Extract the [x, y] coordinate from the center of the cell holding the provided text.  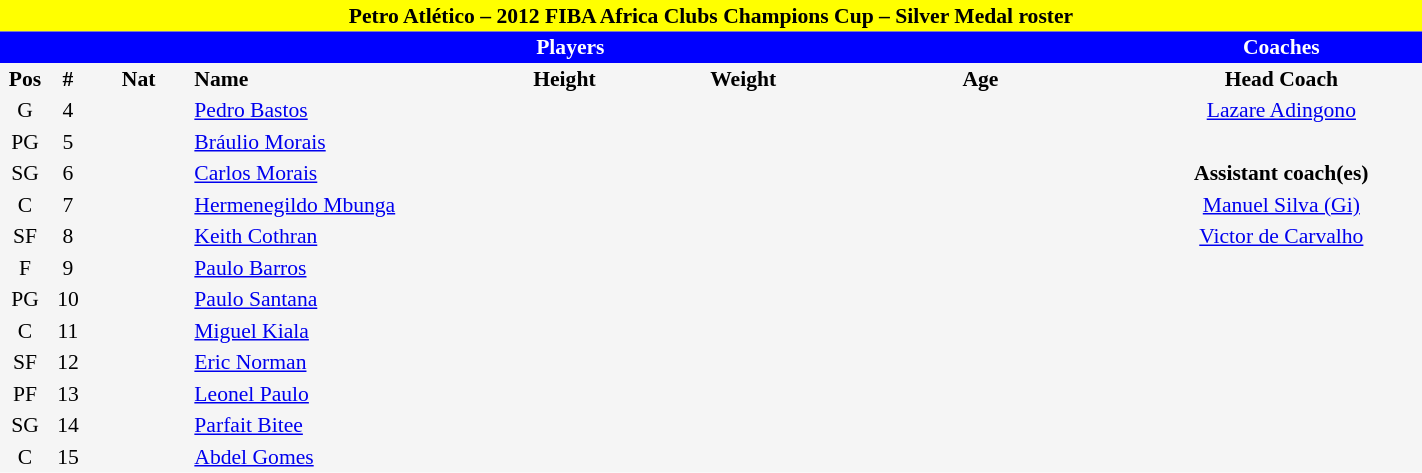
Pos [25, 79]
Abdel Gomes [327, 457]
Weight [743, 79]
F [25, 268]
11 [68, 331]
Keith Cothran [327, 236]
4 [68, 110]
Paulo Barros [327, 268]
PF [25, 394]
Leonel Paulo [327, 394]
Victor de Carvalho [1282, 236]
Coaches [1282, 48]
14 [68, 426]
Bráulio Morais [327, 142]
Miguel Kiala [327, 331]
Age [980, 79]
Pedro Bastos [327, 110]
# [68, 79]
13 [68, 394]
10 [68, 300]
Head Coach [1282, 79]
Manuel Silva (Gi) [1282, 205]
9 [68, 268]
Petro Atlético – 2012 FIBA Africa Clubs Champions Cup – Silver Medal roster [711, 16]
Eric Norman [327, 362]
Nat [138, 79]
Height [564, 79]
7 [68, 205]
6 [68, 174]
Lazare Adingono [1282, 110]
15 [68, 457]
12 [68, 362]
8 [68, 236]
Paulo Santana [327, 300]
G [25, 110]
Players [570, 48]
5 [68, 142]
Carlos Morais [327, 174]
Parfait Bitee [327, 426]
Name [327, 79]
Hermenegildo Mbunga [327, 205]
Assistant coach(es) [1282, 174]
